From the cell containing the given text, extract its center point as (X, Y) coordinate. 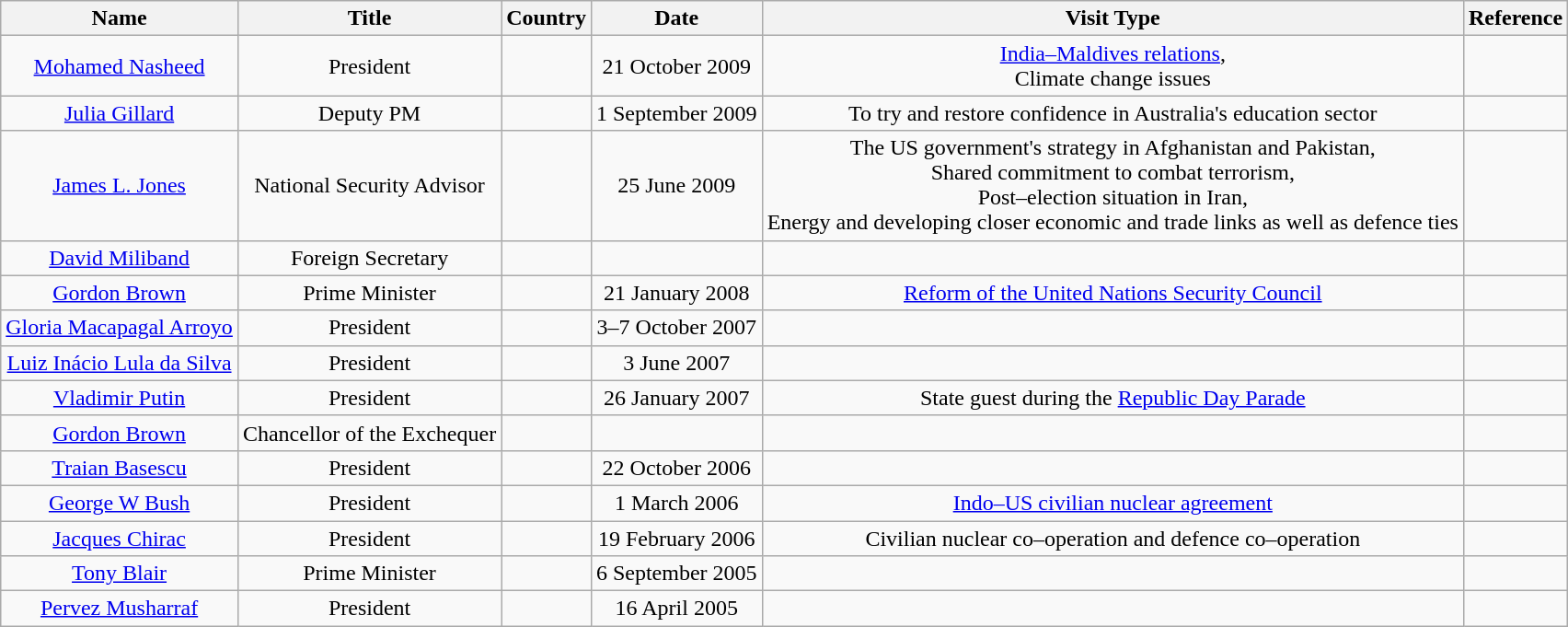
Luiz Inácio Lula da Silva (120, 363)
Jacques Chirac (120, 539)
25 June 2009 (676, 186)
Title (369, 18)
Pervez Musharraf (120, 609)
Indo–US civilian nuclear agreement (1113, 503)
Reform of the United Nations Security Council (1113, 293)
Tony Blair (120, 574)
1 March 2006 (676, 503)
Vladimir Putin (120, 398)
Traian Basescu (120, 468)
Name (120, 18)
Julia Gillard (120, 113)
6 September 2005 (676, 574)
India–Maldives relations, Climate change issues (1113, 66)
James L. Jones (120, 186)
To try and restore confidence in Australia's education sector (1113, 113)
Gloria Macapagal Arroyo (120, 328)
Reference (1515, 18)
Country (547, 18)
3–7 October 2007 (676, 328)
19 February 2006 (676, 539)
Civilian nuclear co–operation and defence co–operation (1113, 539)
21 October 2009 (676, 66)
Mohamed Nasheed (120, 66)
21 January 2008 (676, 293)
State guest during the Republic Day Parade (1113, 398)
National Security Advisor (369, 186)
Visit Type (1113, 18)
16 April 2005 (676, 609)
Chancellor of the Exchequer (369, 433)
Foreign Secretary (369, 258)
3 June 2007 (676, 363)
26 January 2007 (676, 398)
22 October 2006 (676, 468)
1 September 2009 (676, 113)
George W Bush (120, 503)
David Miliband (120, 258)
Deputy PM (369, 113)
Date (676, 18)
